Output the (X, Y) coordinate of the center of the cell containing the given text.  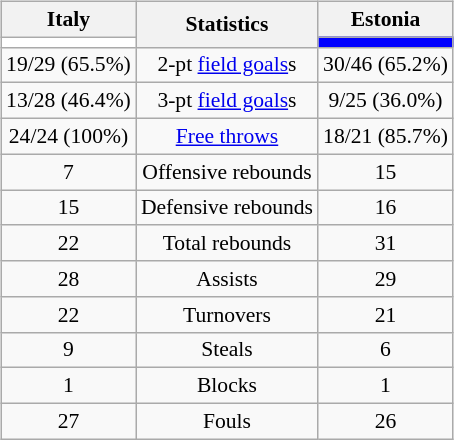
Turnovers (227, 314)
Free throws (227, 136)
Statistics (227, 24)
13/28 (46.4%) (68, 101)
Italy (68, 19)
18/21 (85.7%) (386, 136)
31 (386, 243)
19/29 (65.5%) (68, 65)
Blocks (227, 386)
29 (386, 279)
Total rebounds (227, 243)
2-pt field goalss (227, 65)
Offensive rebounds (227, 172)
7 (68, 172)
9 (68, 350)
30/46 (65.2%) (386, 65)
Steals (227, 350)
16 (386, 208)
6 (386, 350)
Assists (227, 279)
Defensive rebounds (227, 208)
Fouls (227, 421)
27 (68, 421)
24/24 (100%) (68, 136)
28 (68, 279)
3-pt field goalss (227, 101)
26 (386, 421)
Estonia (386, 19)
21 (386, 314)
9/25 (36.0%) (386, 101)
